Capture the cell that displays the provided text and extract its [X, Y] central coordinate. 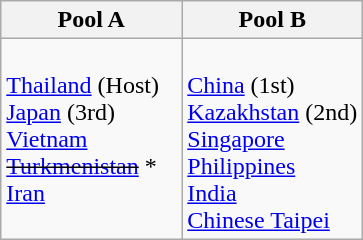
Pool B [272, 20]
China (1st) Kazakhstan (2nd) Singapore Philippines India Chinese Taipei [272, 139]
Thailand (Host) Japan (3rd) Vietnam Turkmenistan * Iran [92, 139]
Pool A [92, 20]
